Return [x, y] of the center of cell containing provided text 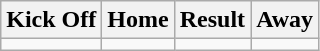
Home [138, 20]
Away [285, 20]
Kick Off [52, 20]
Result [212, 20]
